Provide the [x, y] coordinate of the cell's center where the given text is located.  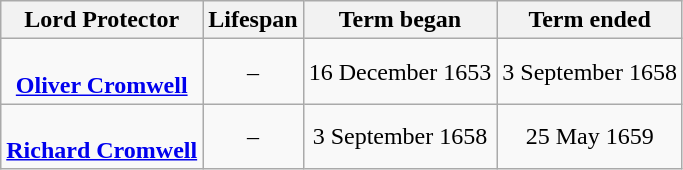
Lifespan [253, 20]
Term began [400, 20]
Richard Cromwell [102, 136]
Lord Protector [102, 20]
16 December 1653 [400, 72]
Term ended [590, 20]
25 May 1659 [590, 136]
Oliver Cromwell [102, 72]
